Extract the (X, Y) coordinate from the center of the cell holding the provided text.  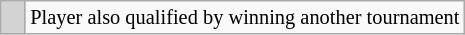
Player also qualified by winning another tournament (244, 17)
